Extract the (X, Y) coordinate from the center of the cell holding the provided text.  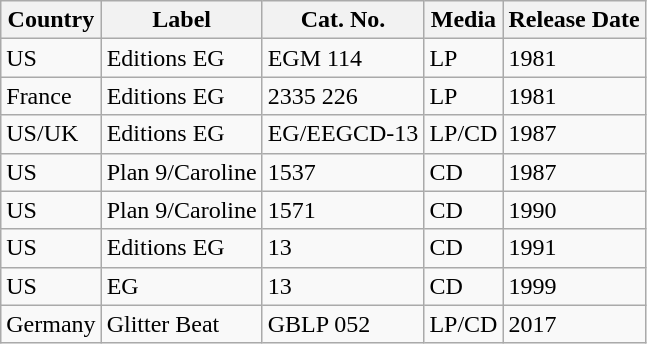
Label (182, 20)
EG (182, 286)
Release Date (574, 20)
1991 (574, 248)
EGM 114 (343, 58)
2017 (574, 324)
1990 (574, 210)
GBLP 052 (343, 324)
1999 (574, 286)
1571 (343, 210)
Cat. No. (343, 20)
Media (464, 20)
1537 (343, 172)
Glitter Beat (182, 324)
2335 226 (343, 96)
US/UK (51, 134)
EG/EEGCD-13 (343, 134)
France (51, 96)
Country (51, 20)
Germany (51, 324)
